Find where the given text appears and provide that cell's center as [x, y] coordinate. 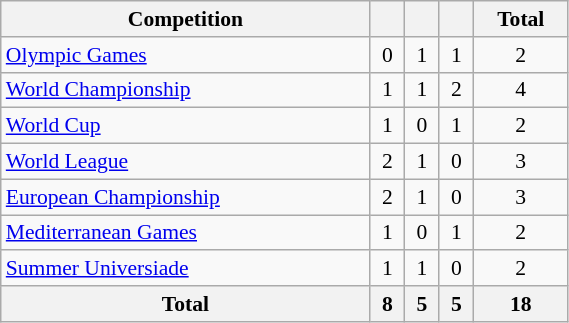
Competition [186, 19]
European Championship [186, 197]
World League [186, 162]
4 [521, 90]
Mediterranean Games [186, 233]
8 [387, 304]
World Cup [186, 126]
Olympic Games [186, 55]
Summer Universiade [186, 269]
World Championship [186, 90]
18 [521, 304]
